Pinpoint the cell where the given text exists, returning its (x, y) midpoint coordinate. 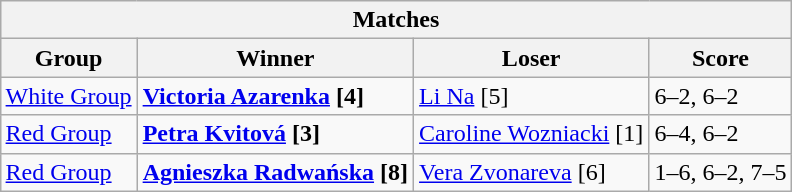
Vera Zvonareva [6] (532, 172)
6–4, 6–2 (720, 134)
Score (720, 58)
Loser (532, 58)
Winner (275, 58)
6–2, 6–2 (720, 96)
Caroline Wozniacki [1] (532, 134)
1–6, 6–2, 7–5 (720, 172)
Group (68, 58)
Matches (396, 20)
Victoria Azarenka [4] (275, 96)
Petra Kvitová [3] (275, 134)
Li Na [5] (532, 96)
Agnieszka Radwańska [8] (275, 172)
White Group (68, 96)
